Determine the [x, y] coordinate at the center of the cell enclosing the given text.  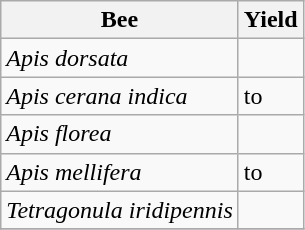
Yield [270, 20]
Bee [120, 20]
Apis cerana indica [120, 96]
Tetragonula iridipennis [120, 210]
Apis dorsata [120, 58]
Apis florea [120, 134]
Apis mellifera [120, 172]
